Scan for the cell matching the given text and deliver its [x, y] coordinate at center. 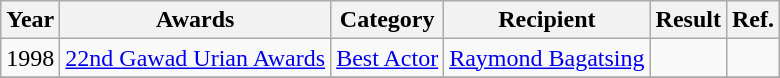
Raymond Bagatsing [547, 58]
Category [388, 20]
22nd Gawad Urian Awards [196, 58]
1998 [30, 58]
Recipient [547, 20]
Awards [196, 20]
Best Actor [388, 58]
Year [30, 20]
Result [688, 20]
Ref. [752, 20]
